Scan for the cell matching the given text and deliver its (x, y) coordinate at center. 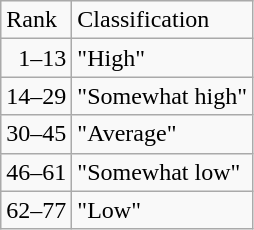
1–13 (36, 58)
"High" (162, 58)
46–61 (36, 172)
"Low" (162, 210)
"Average" (162, 134)
"Somewhat high" (162, 96)
Classification (162, 20)
30–45 (36, 134)
Rank (36, 20)
14–29 (36, 96)
"Somewhat low" (162, 172)
62–77 (36, 210)
